Scan for the cell matching the given text and deliver its [x, y] coordinate at center. 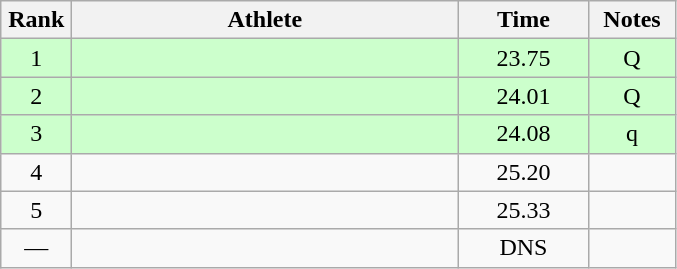
q [632, 134]
Time [524, 20]
4 [36, 172]
23.75 [524, 58]
24.08 [524, 134]
Athlete [265, 20]
Notes [632, 20]
— [36, 248]
3 [36, 134]
DNS [524, 248]
25.33 [524, 210]
2 [36, 96]
1 [36, 58]
24.01 [524, 96]
Rank [36, 20]
25.20 [524, 172]
5 [36, 210]
